Find where the given text appears and provide that cell's center as [X, Y] coordinate. 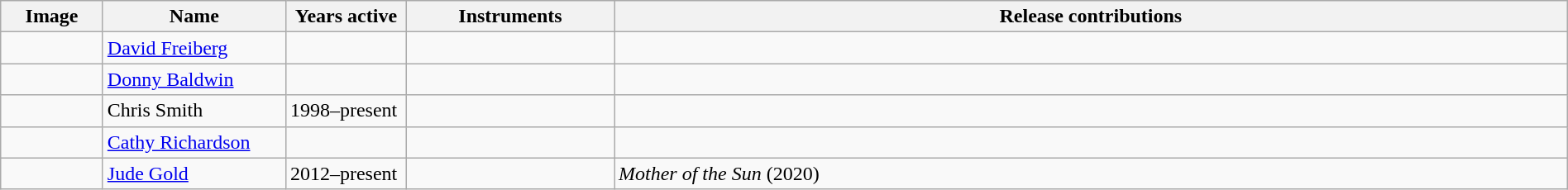
2012–present [346, 173]
Years active [346, 17]
Image [52, 17]
Chris Smith [194, 111]
Cathy Richardson [194, 142]
Donny Baldwin [194, 79]
Instruments [509, 17]
Mother of the Sun (2020) [1090, 173]
David Freiberg [194, 48]
Name [194, 17]
Jude Gold [194, 173]
Release contributions [1090, 17]
1998–present [346, 111]
